Locate the cell with the specified text and output its [x, y] center coordinate. 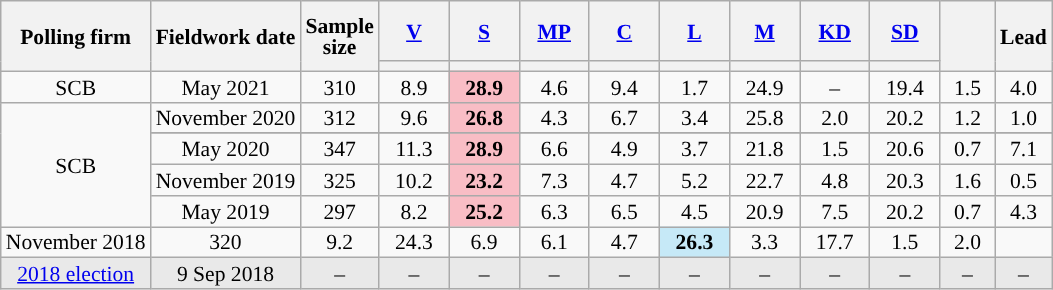
4.5 [694, 212]
1.2 [968, 118]
KD [835, 31]
8.2 [414, 212]
6.7 [624, 118]
SD [905, 31]
24.9 [765, 86]
310 [339, 86]
23.2 [484, 180]
20.9 [765, 212]
10.2 [414, 180]
9.6 [414, 118]
4.6 [554, 86]
312 [339, 118]
7.1 [1024, 150]
1.7 [694, 86]
May 2020 [226, 150]
6.1 [554, 242]
November 2020 [226, 118]
2018 election [76, 274]
26.8 [484, 118]
21.8 [765, 150]
1.0 [1024, 118]
Fieldwork date [226, 36]
25.2 [484, 212]
3.3 [765, 242]
1.6 [968, 180]
3.4 [694, 118]
20.3 [905, 180]
11.3 [414, 150]
6.9 [484, 242]
M [765, 31]
9 Sep 2018 [226, 274]
4.0 [1024, 86]
Lead [1024, 36]
320 [226, 242]
6.6 [554, 150]
4.8 [835, 180]
0.5 [1024, 180]
November 2018 [76, 242]
V [414, 31]
Polling firm [76, 36]
9.2 [339, 242]
S [484, 31]
3.7 [694, 150]
6.5 [624, 212]
L [694, 31]
26.3 [694, 242]
20.6 [905, 150]
Samplesize [339, 36]
7.5 [835, 212]
24.3 [414, 242]
6.3 [554, 212]
8.9 [414, 86]
25.8 [765, 118]
November 2019 [226, 180]
347 [339, 150]
9.4 [624, 86]
C [624, 31]
5.2 [694, 180]
7.3 [554, 180]
May 2021 [226, 86]
325 [339, 180]
297 [339, 212]
17.7 [835, 242]
19.4 [905, 86]
4.9 [624, 150]
MP [554, 31]
May 2019 [226, 212]
22.7 [765, 180]
